Pinpoint the cell where the given text exists, returning its [X, Y] midpoint coordinate. 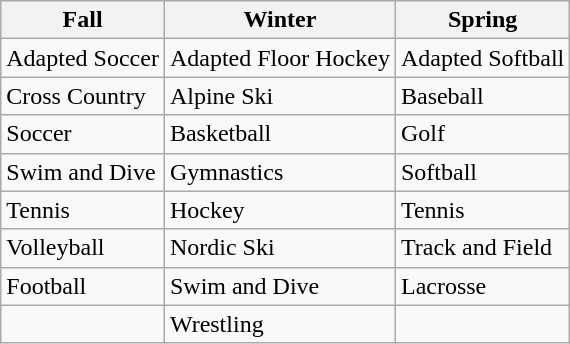
Wrestling [280, 324]
Adapted Floor Hockey [280, 58]
Fall [83, 20]
Track and Field [482, 248]
Adapted Soccer [83, 58]
Golf [482, 134]
Spring [482, 20]
Soccer [83, 134]
Football [83, 286]
Nordic Ski [280, 248]
Gymnastics [280, 172]
Adapted Softball [482, 58]
Lacrosse [482, 286]
Softball [482, 172]
Alpine Ski [280, 96]
Volleyball [83, 248]
Cross Country [83, 96]
Hockey [280, 210]
Basketball [280, 134]
Winter [280, 20]
Baseball [482, 96]
